Extract the (x, y) coordinate from the center of the cell holding the provided text.  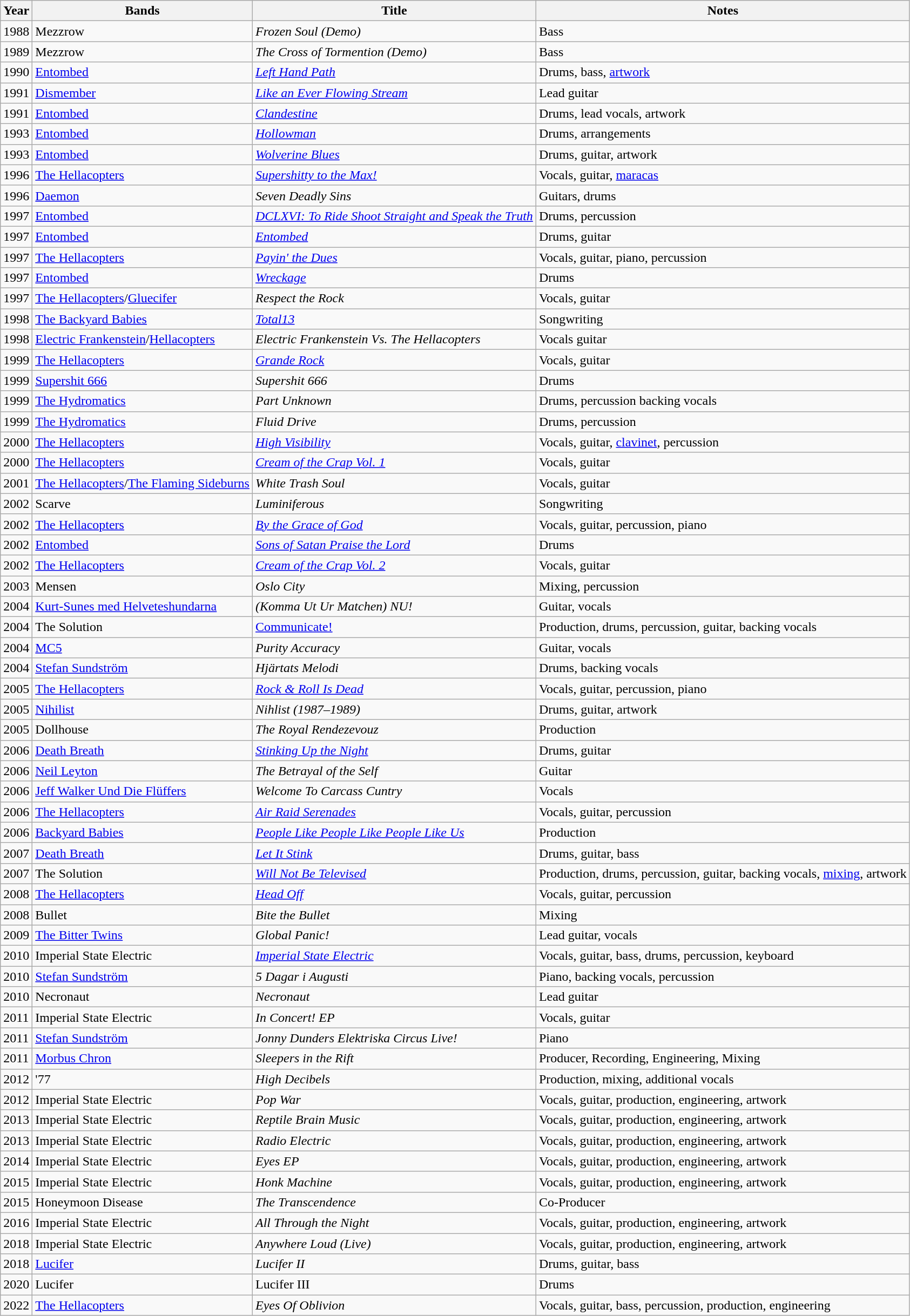
Stinking Up the Night (394, 750)
Production, mixing, additional vocals (723, 1079)
The Cross of Tormention (Demo) (394, 52)
By the Grace of God (394, 524)
Production, drums, percussion, guitar, backing vocals, mixing, artwork (723, 873)
Radio Electric (394, 1141)
Vocals, guitar, bass, percussion, production, engineering (723, 1305)
All Through the Night (394, 1223)
Like an Ever Flowing Stream (394, 93)
5 Dagar i Augusti (394, 976)
Drums, backing vocals (723, 668)
Jonny Dunders Elektriska Circus Live! (394, 1038)
Cream of the Crap Vol. 1 (394, 463)
Daemon (143, 195)
Purity Accuracy (394, 648)
Dollhouse (143, 730)
Wreckage (394, 278)
Global Panic! (394, 935)
Bands (143, 11)
Mensen (143, 586)
The Transcendence (394, 1202)
Clandestine (394, 113)
Frozen Soul (Demo) (394, 31)
2001 (16, 483)
Bullet (143, 915)
Pop War (394, 1100)
Lucifer III (394, 1285)
Supershitty to the Max! (394, 175)
Producer, Recording, Engineering, Mixing (723, 1059)
Sons of Satan Praise the Lord (394, 545)
MC5 (143, 648)
Vocals, guitar, maracas (723, 175)
Honk Machine (394, 1182)
Vocals, guitar, clavinet, percussion (723, 442)
Grande Rock (394, 360)
Scarve (143, 504)
Left Hand Path (394, 72)
Title (394, 11)
Vocals, guitar, bass, drums, percussion, keyboard (723, 956)
The Betrayal of the Self (394, 771)
The Bitter Twins (143, 935)
Piano, backing vocals, percussion (723, 976)
The Hellacopters/The Flaming Sideburns (143, 483)
Backyard Babies (143, 832)
Neil Leyton (143, 771)
Oslo City (394, 586)
The Backyard Babies (143, 319)
2014 (16, 1161)
Respect the Rock (394, 299)
Nihilist (143, 709)
Total13 (394, 319)
Electric Frankenstein Vs. The Hellacopters (394, 340)
Luminiferous (394, 504)
Eyes EP (394, 1161)
The Hellacopters/Gluecifer (143, 299)
1988 (16, 31)
Drums, percussion backing vocals (723, 401)
Electric Frankenstein/Hellacopters (143, 340)
Nihlist (1987–1989) (394, 709)
Welcome To Carcass Cuntry (394, 791)
'77 (143, 1079)
2022 (16, 1305)
Dismember (143, 93)
2016 (16, 1223)
Part Unknown (394, 401)
Co-Producer (723, 1202)
DCLXVI: To Ride Shoot Straight and Speak the Truth (394, 216)
Guitar (723, 771)
High Decibels (394, 1079)
Sleepers in the Rift (394, 1059)
1989 (16, 52)
Vocals, guitar, piano, percussion (723, 257)
High Visibility (394, 442)
Piano (723, 1038)
Will Not Be Televised (394, 873)
Honeymoon Disease (143, 1202)
Notes (723, 11)
Bite the Bullet (394, 915)
Reptile Brain Music (394, 1120)
Guitars, drums (723, 195)
Let It Stink (394, 853)
Anywhere Loud (Live) (394, 1243)
Kurt-Sunes med Helveteshundarna (143, 607)
2009 (16, 935)
Seven Deadly Sins (394, 195)
Year (16, 11)
Payin' the Dues (394, 257)
Wolverine Blues (394, 154)
Lead guitar, vocals (723, 935)
Hollowman (394, 134)
Production, drums, percussion, guitar, backing vocals (723, 627)
People Like People Like People Like Us (394, 832)
White Trash Soul (394, 483)
2020 (16, 1285)
Morbus Chron (143, 1059)
Fluid Drive (394, 422)
Vocals guitar (723, 340)
Air Raid Serenades (394, 812)
Eyes Of Oblivion (394, 1305)
(Komma Ut Ur Matchen) NU! (394, 607)
Drums, arrangements (723, 134)
1990 (16, 72)
Cream of the Crap Vol. 2 (394, 565)
In Concert! EP (394, 1017)
Jeff Walker Und Die Flüffers (143, 791)
Rock & Roll Is Dead (394, 689)
Hjärtats Melodi (394, 668)
2003 (16, 586)
Mixing (723, 915)
Mixing, percussion (723, 586)
Vocals (723, 791)
Drums, bass, artwork (723, 72)
Head Off (394, 894)
The Royal Rendezevouz (394, 730)
Lucifer II (394, 1264)
Drums, lead vocals, artwork (723, 113)
Communicate! (394, 627)
